Scan for the cell matching the given text and deliver its [x, y] coordinate at center. 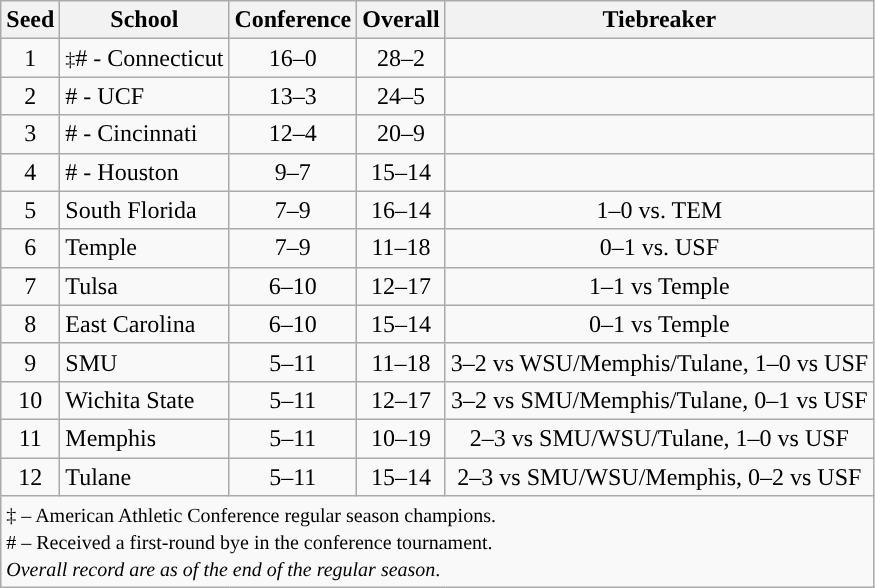
Wichita State [144, 400]
24–5 [401, 96]
2 [30, 96]
16–0 [293, 58]
5 [30, 210]
13–3 [293, 96]
# - Cincinnati [144, 134]
East Carolina [144, 324]
9–7 [293, 172]
4 [30, 172]
16–14 [401, 210]
3–2 vs WSU/Memphis/Tulane, 1–0 vs USF [659, 362]
6 [30, 248]
8 [30, 324]
1–0 vs. TEM [659, 210]
3 [30, 134]
12 [30, 477]
1 [30, 58]
3–2 vs SMU/Memphis/Tulane, 0–1 vs USF [659, 400]
Memphis [144, 438]
10 [30, 400]
Seed [30, 20]
Conference [293, 20]
Overall [401, 20]
0–1 vs Temple [659, 324]
2–3 vs SMU/WSU/Memphis, 0–2 vs USF [659, 477]
0–1 vs. USF [659, 248]
20–9 [401, 134]
9 [30, 362]
South Florida [144, 210]
12–4 [293, 134]
2–3 vs SMU/WSU/Tulane, 1–0 vs USF [659, 438]
Tulsa [144, 286]
Temple [144, 248]
7 [30, 286]
‡# - Connecticut [144, 58]
11 [30, 438]
School [144, 20]
# - UCF [144, 96]
1–1 vs Temple [659, 286]
28–2 [401, 58]
10–19 [401, 438]
Tiebreaker [659, 20]
# - Houston [144, 172]
SMU [144, 362]
Tulane [144, 477]
